Pinpoint the cell where the given text exists, returning its [X, Y] midpoint coordinate. 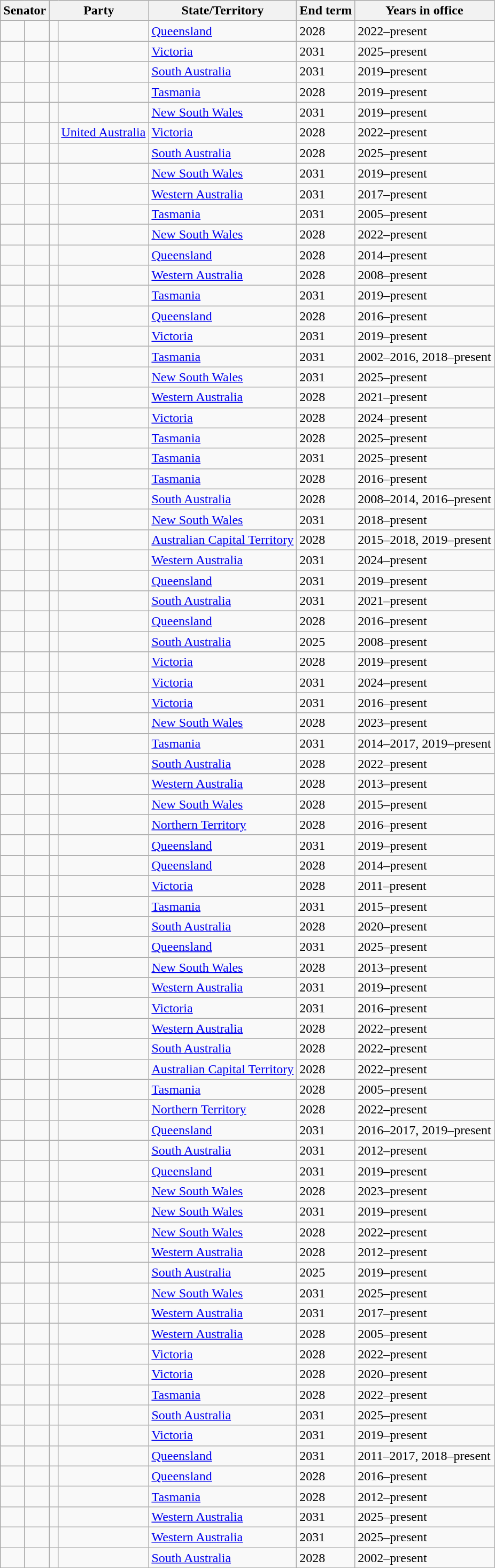
2011–2017, 2018–present [424, 1456]
Senator [25, 11]
2015–2018, 2019–present [424, 540]
2002–present [424, 1558]
Years in office [424, 11]
2016–2017, 2019–present [424, 1130]
2011–present [424, 886]
Party [99, 11]
2008–2014, 2016–present [424, 499]
United Australia [104, 133]
2002–2016, 2018–present [424, 357]
2014–2017, 2019–present [424, 743]
State/Territory [222, 11]
2018–present [424, 519]
End term [326, 11]
